Output the [x, y] coordinate of the center of the cell containing the given text.  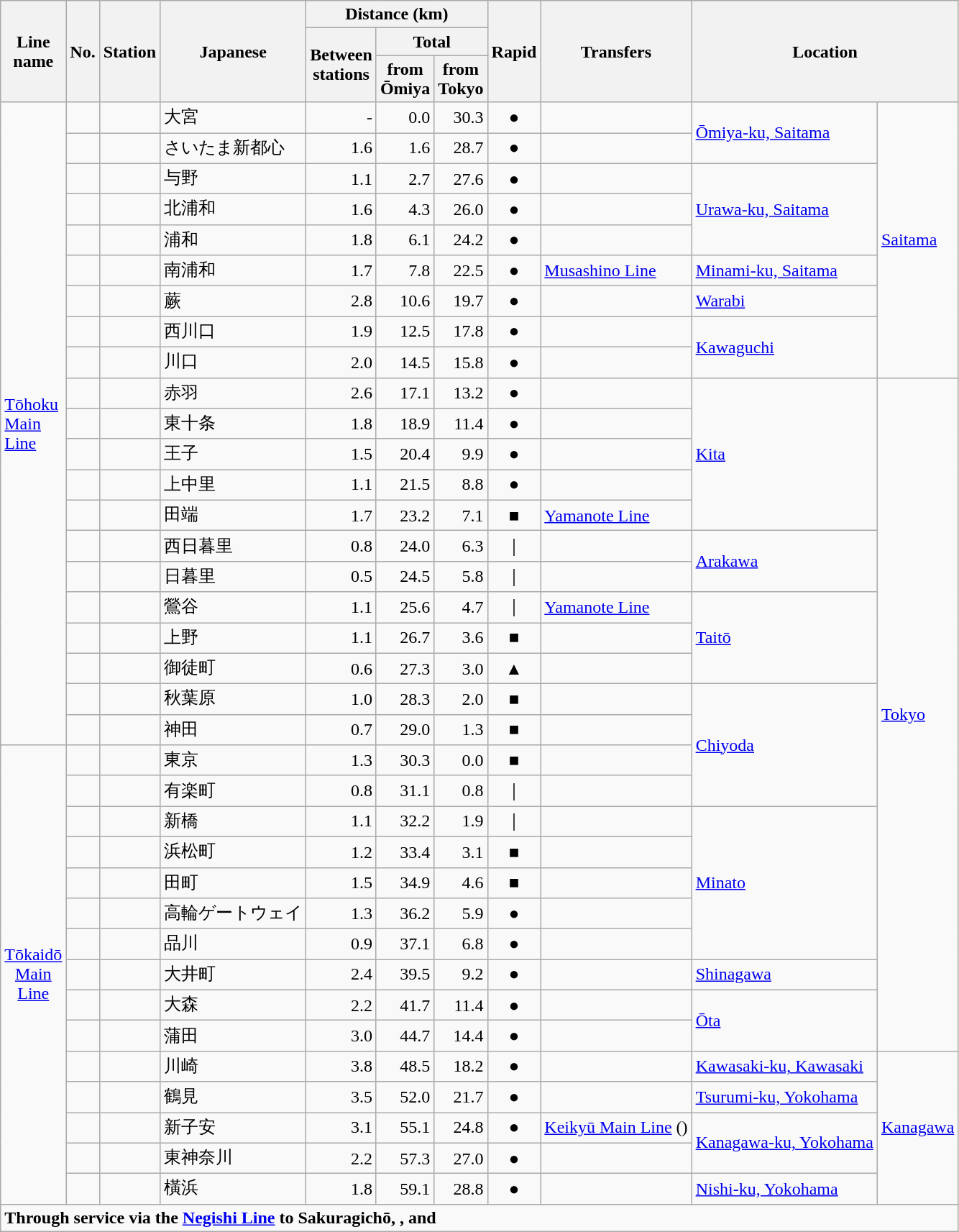
神田 [233, 729]
13.2 [461, 393]
No. [83, 52]
7.8 [405, 270]
Chiyoda [784, 745]
2.6 [341, 393]
6.8 [461, 944]
Station [129, 52]
4.6 [461, 883]
上中里 [233, 485]
33.4 [405, 852]
8.8 [461, 485]
御徒町 [233, 669]
23.2 [405, 515]
fromŌmiya [405, 79]
Ōmiya-ku, Saitama [784, 132]
18.2 [461, 1066]
品川 [233, 944]
田端 [233, 515]
15.8 [461, 362]
37.1 [405, 944]
52.0 [405, 1098]
18.9 [405, 424]
5.8 [461, 577]
1.0 [341, 699]
与野 [233, 178]
4.7 [461, 607]
Japanese [233, 52]
南浦和 [233, 270]
20.4 [405, 455]
48.5 [405, 1066]
橫浜 [233, 1190]
Taitō [784, 638]
0.6 [341, 669]
高輪ゲートウェイ [233, 913]
21.7 [461, 1098]
Musashino Line [616, 270]
Minami-ku, Saitama [784, 270]
Distance (km) [397, 14]
新橋 [233, 821]
Transfers [616, 52]
大森 [233, 1005]
3.6 [461, 639]
Kawasaki-ku, Kawasaki [784, 1066]
Kawaguchi [784, 347]
0.5 [341, 577]
26.7 [405, 639]
27.3 [405, 669]
2.8 [341, 301]
27.6 [461, 178]
有楽町 [233, 791]
55.1 [405, 1128]
5.9 [461, 913]
蒲田 [233, 1036]
12.5 [405, 332]
Tokyo [917, 714]
- [341, 118]
Arakawa [784, 561]
新子安 [233, 1128]
44.7 [405, 1036]
浦和 [233, 240]
39.5 [405, 975]
21.5 [405, 485]
28.7 [461, 148]
東神奈川 [233, 1158]
西日暮里 [233, 547]
28.8 [461, 1190]
北浦和 [233, 210]
6.3 [461, 547]
17.8 [461, 332]
鶯谷 [233, 607]
Betweenstations [341, 65]
Through service via the Negishi Line to Sakuragichō, , and [479, 1218]
Tōkaidō Main Line [33, 975]
7.1 [461, 515]
赤羽 [233, 393]
Nishi-ku, Yokohama [784, 1190]
24.8 [461, 1128]
上野 [233, 639]
0.7 [341, 729]
14.5 [405, 362]
Tsurumi-ku, Yokohama [784, 1098]
31.1 [405, 791]
東京 [233, 761]
1.2 [341, 852]
14.4 [461, 1036]
24.2 [461, 240]
Total [431, 42]
蕨 [233, 301]
Ōta [784, 1020]
Kita [784, 455]
29.0 [405, 729]
28.3 [405, 699]
Keikyū Main Line () [616, 1128]
2.4 [341, 975]
秋葉原 [233, 699]
4.3 [405, 210]
22.5 [461, 270]
36.2 [405, 913]
24.0 [405, 547]
19.7 [461, 301]
10.6 [405, 301]
さいたま新都心 [233, 148]
浜松町 [233, 852]
24.5 [405, 577]
Tōhoku Main Line [33, 424]
41.7 [405, 1005]
Minato [784, 883]
東十条 [233, 424]
17.1 [405, 393]
田町 [233, 883]
日暮里 [233, 577]
34.9 [405, 883]
Urawa-ku, Saitama [784, 209]
3.5 [341, 1098]
王子 [233, 455]
川崎 [233, 1066]
59.1 [405, 1190]
▲ [514, 669]
Location [825, 52]
9.2 [461, 975]
Saitama [917, 240]
大宮 [233, 118]
Warabi [784, 301]
27.0 [461, 1158]
Rapid [514, 52]
0.9 [341, 944]
25.6 [405, 607]
西川口 [233, 332]
57.3 [405, 1158]
2.7 [405, 178]
大井町 [233, 975]
9.9 [461, 455]
fromTokyo [461, 79]
川口 [233, 362]
6.1 [405, 240]
3.8 [341, 1066]
26.0 [461, 210]
Kanagawa [917, 1128]
Shinagawa [784, 975]
Kanagawa-ku, Yokohama [784, 1142]
32.2 [405, 821]
鶴見 [233, 1098]
Line name [33, 52]
